Determine the (X, Y) coordinate at the center of the cell enclosing the given text.  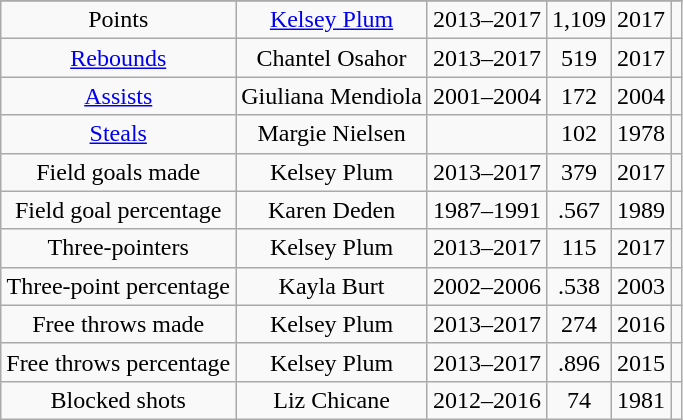
379 (578, 172)
Steals (118, 134)
2002–2006 (486, 286)
.896 (578, 362)
Field goals made (118, 172)
Field goal percentage (118, 210)
2003 (642, 286)
Giuliana Mendiola (332, 96)
172 (578, 96)
519 (578, 58)
Three-pointers (118, 248)
Assists (118, 96)
1981 (642, 400)
Free throws made (118, 324)
274 (578, 324)
Free throws percentage (118, 362)
Points (118, 20)
115 (578, 248)
102 (578, 134)
Kayla Burt (332, 286)
2004 (642, 96)
Blocked shots (118, 400)
1978 (642, 134)
1989 (642, 210)
Karen Deden (332, 210)
1987–1991 (486, 210)
2001–2004 (486, 96)
1,109 (578, 20)
2016 (642, 324)
2012–2016 (486, 400)
74 (578, 400)
.538 (578, 286)
Rebounds (118, 58)
Three-point percentage (118, 286)
Chantel Osahor (332, 58)
2015 (642, 362)
Margie Nielsen (332, 134)
Liz Chicane (332, 400)
.567 (578, 210)
